For the text-containing cell, return its midpoint in (X, Y) coordinate format. 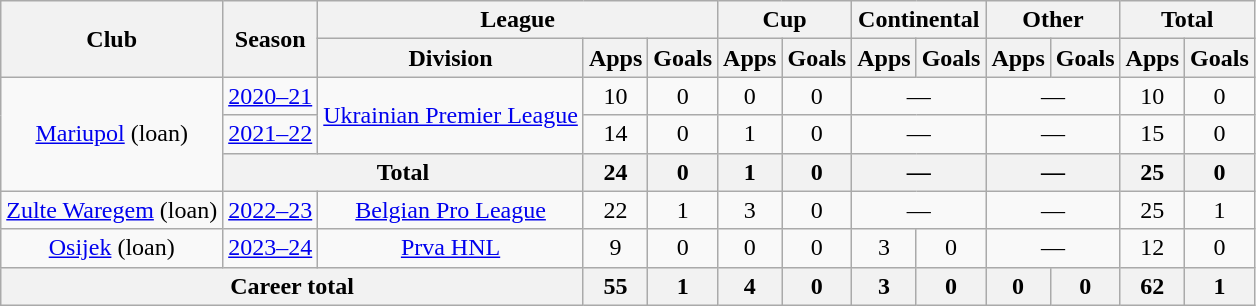
55 (615, 286)
2022–23 (270, 210)
Osijek (loan) (112, 248)
15 (1152, 134)
Continental (919, 20)
22 (615, 210)
Career total (292, 286)
Zulte Waregem (loan) (112, 210)
Season (270, 39)
24 (615, 172)
14 (615, 134)
Club (112, 39)
12 (1152, 248)
League (518, 20)
Other (1053, 20)
2023–24 (270, 248)
4 (750, 286)
62 (1152, 286)
Division (451, 58)
Mariupol (loan) (112, 134)
Prva HNL (451, 248)
Belgian Pro League (451, 210)
2021–22 (270, 134)
Ukrainian Premier League (451, 115)
9 (615, 248)
2020–21 (270, 96)
Cup (785, 20)
